From the cell containing the given text, extract its center point as [X, Y] coordinate. 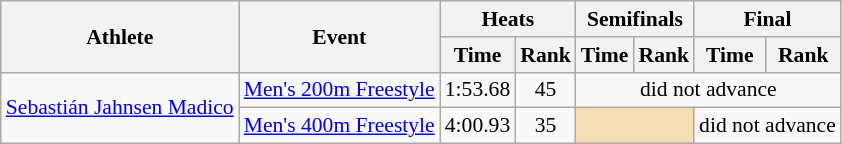
Semifinals [635, 19]
Sebastián Jahnsen Madico [120, 108]
Men's 400m Freestyle [340, 126]
Men's 200m Freestyle [340, 90]
Athlete [120, 36]
4:00.93 [478, 126]
Event [340, 36]
Final [768, 19]
1:53.68 [478, 90]
Heats [508, 19]
45 [546, 90]
35 [546, 126]
